Search for the cell housing the specified text and yield its (X, Y) center coordinate. 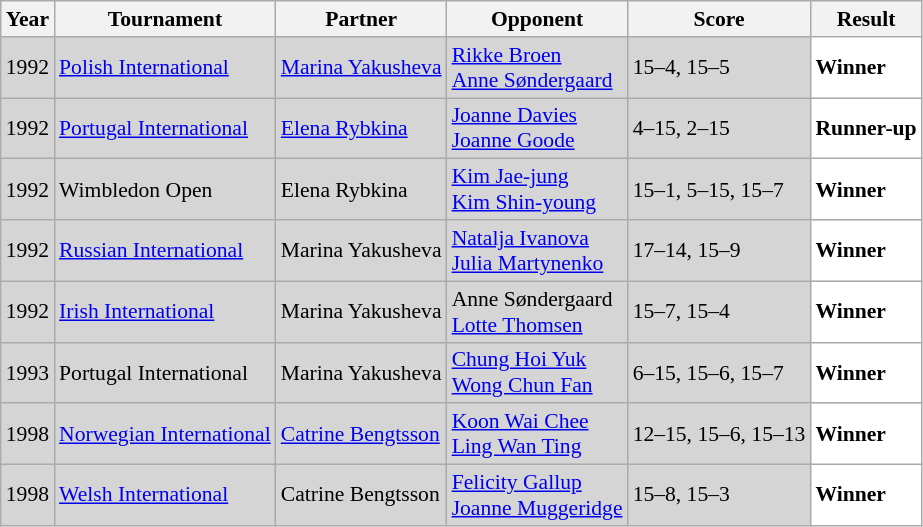
15–8, 15–3 (720, 496)
Koon Wai Chee Ling Wan Ting (538, 434)
Chung Hoi Yuk Wong Chun Fan (538, 372)
Result (866, 19)
Kim Jae-jung Kim Shin-young (538, 190)
Polish International (165, 68)
15–7, 15–4 (720, 312)
17–14, 15–9 (720, 250)
Partner (362, 19)
Welsh International (165, 496)
4–15, 2–15 (720, 128)
Felicity Gallup Joanne Muggeridge (538, 496)
Opponent (538, 19)
Norwegian International (165, 434)
Wimbledon Open (165, 190)
15–4, 15–5 (720, 68)
6–15, 15–6, 15–7 (720, 372)
Year (28, 19)
Natalja Ivanova Julia Martynenko (538, 250)
Russian International (165, 250)
12–15, 15–6, 15–13 (720, 434)
Joanne Davies Joanne Goode (538, 128)
Score (720, 19)
Runner-up (866, 128)
Irish International (165, 312)
15–1, 5–15, 15–7 (720, 190)
Tournament (165, 19)
Rikke Broen Anne Søndergaard (538, 68)
1993 (28, 372)
Anne Søndergaard Lotte Thomsen (538, 312)
